For the text-containing cell, return its midpoint in (X, Y) coordinate format. 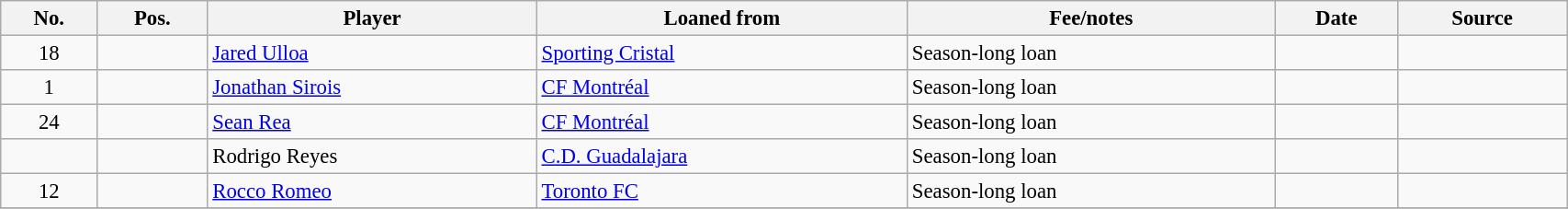
18 (50, 53)
Rocco Romeo (372, 192)
Jonathan Sirois (372, 87)
Date (1337, 18)
Fee/notes (1091, 18)
Sporting Cristal (722, 53)
Source (1483, 18)
1 (50, 87)
Player (372, 18)
Sean Rea (372, 122)
Rodrigo Reyes (372, 157)
Pos. (152, 18)
Toronto FC (722, 192)
C.D. Guadalajara (722, 157)
24 (50, 122)
12 (50, 192)
Loaned from (722, 18)
Jared Ulloa (372, 53)
No. (50, 18)
